Provide the (x, y) coordinate of the cell's center where the given text is located.  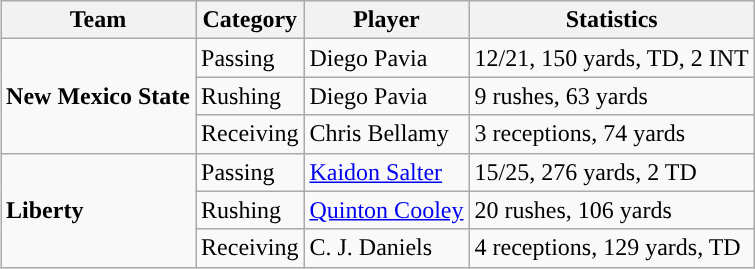
Kaidon Salter (386, 172)
Player (386, 20)
9 rushes, 63 yards (612, 96)
Liberty (98, 210)
Team (98, 20)
Category (250, 20)
C. J. Daniels (386, 248)
New Mexico State (98, 96)
3 receptions, 74 yards (612, 134)
4 receptions, 129 yards, TD (612, 248)
Quinton Cooley (386, 210)
12/21, 150 yards, TD, 2 INT (612, 58)
15/25, 276 yards, 2 TD (612, 172)
Statistics (612, 20)
Chris Bellamy (386, 134)
20 rushes, 106 yards (612, 210)
